Capture the cell that displays the provided text and extract its (X, Y) central coordinate. 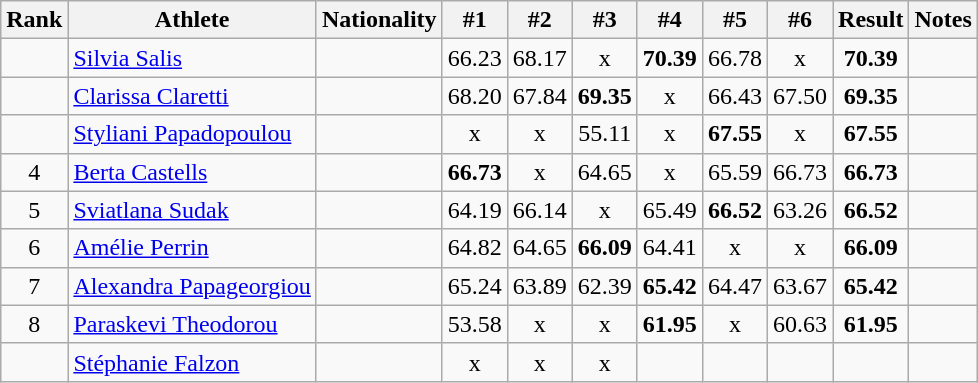
Berta Castells (192, 172)
60.63 (800, 324)
Notes (943, 20)
65.24 (474, 286)
8 (34, 324)
6 (34, 248)
4 (34, 172)
53.58 (474, 324)
Rank (34, 20)
Athlete (192, 20)
Nationality (379, 20)
Stéphanie Falzon (192, 362)
63.89 (540, 286)
66.43 (734, 96)
#2 (540, 20)
66.23 (474, 58)
#1 (474, 20)
68.20 (474, 96)
62.39 (604, 286)
66.78 (734, 58)
68.17 (540, 58)
#4 (670, 20)
#5 (734, 20)
#6 (800, 20)
Silvia Salis (192, 58)
Sviatlana Sudak (192, 210)
64.41 (670, 248)
55.11 (604, 134)
Styliani Papadopoulou (192, 134)
Clarissa Claretti (192, 96)
65.59 (734, 172)
64.47 (734, 286)
67.84 (540, 96)
65.49 (670, 210)
Alexandra Papageorgiou (192, 286)
#3 (604, 20)
Result (871, 20)
Amélie Perrin (192, 248)
67.50 (800, 96)
63.67 (800, 286)
64.19 (474, 210)
Paraskevi Theodorou (192, 324)
63.26 (800, 210)
7 (34, 286)
5 (34, 210)
64.82 (474, 248)
66.14 (540, 210)
